Search for the cell housing the specified text and yield its (X, Y) center coordinate. 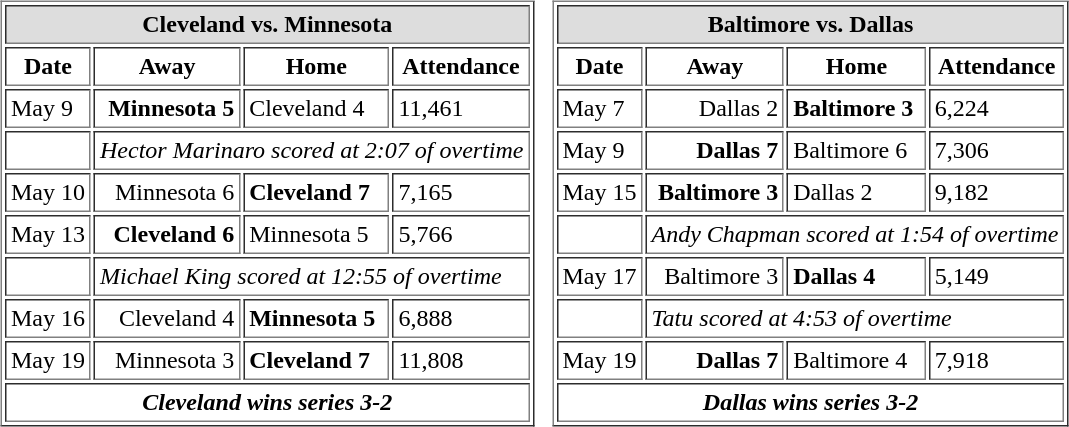
5,149 (997, 276)
Dallas wins series 3-2 (810, 402)
7,306 (997, 150)
May 13 (48, 234)
May 16 (48, 318)
11,808 (460, 360)
Hector Marinaro scored at 2:07 of overtime (312, 150)
Baltimore 4 (856, 360)
Minnesota 6 (167, 192)
Tatu scored at 4:53 of overtime (854, 318)
7,918 (997, 360)
May 7 (599, 108)
Cleveland 6 (167, 234)
Dallas 4 (856, 276)
5,766 (460, 234)
6,224 (997, 108)
May 15 (599, 192)
May 10 (48, 192)
Minnesota 3 (167, 360)
Michael King scored at 12:55 of overtime (312, 276)
Baltimore vs. Dallas (810, 24)
7,165 (460, 192)
9,182 (997, 192)
6,888 (460, 318)
May 17 (599, 276)
Baltimore 6 (856, 150)
Andy Chapman scored at 1:54 of overtime (854, 234)
Cleveland wins series 3-2 (267, 402)
Cleveland vs. Minnesota (267, 24)
11,461 (460, 108)
